Search for the cell housing the specified text and yield its [X, Y] center coordinate. 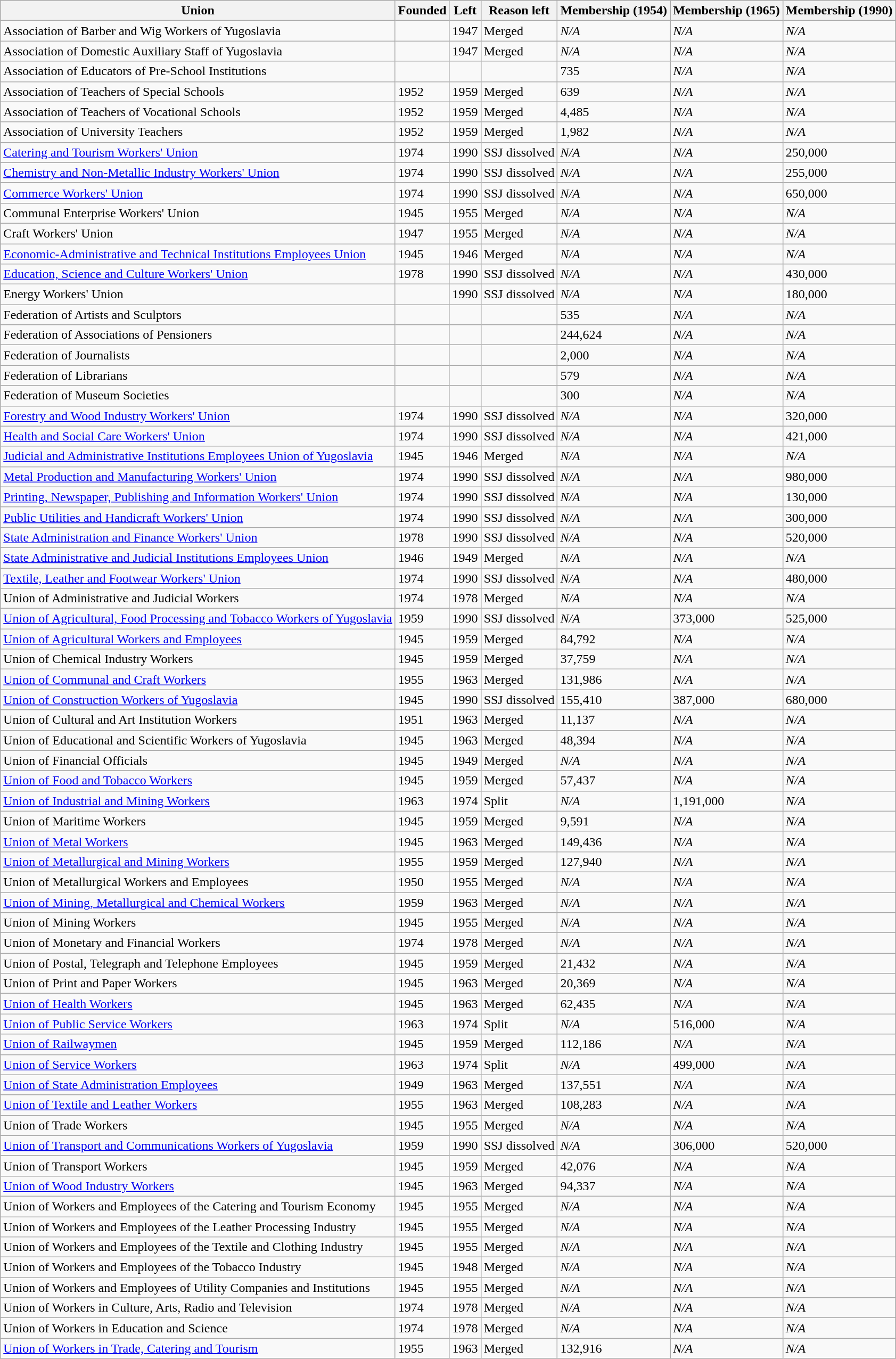
306,000 [727, 1145]
Association of University Teachers [198, 132]
Union of Workers and Employees of Utility Companies and Institutions [198, 1288]
Union of Financial Officials [198, 760]
Union of Railwaymen [198, 1044]
Union of Chemical Industry Workers [198, 659]
Union of Workers and Employees of the Leather Processing Industry [198, 1226]
1950 [422, 882]
Union of Wood Industry Workers [198, 1186]
48,394 [614, 740]
Union of Textile and Leather Workers [198, 1105]
300,000 [839, 517]
Judicial and Administrative Institutions Employees Union of Yugoslavia [198, 456]
535 [614, 315]
Printing, Newspaper, Publishing and Information Workers' Union [198, 497]
Textile, Leather and Footwear Workers' Union [198, 578]
421,000 [839, 436]
387,000 [727, 700]
Communal Enterprise Workers' Union [198, 213]
Union of Print and Paper Workers [198, 984]
735 [614, 71]
Metal Production and Manufacturing Workers' Union [198, 477]
Union of Mining, Metallurgical and Chemical Workers [198, 903]
Reason left [519, 11]
Association of Educators of Pre-School Institutions [198, 71]
Catering and Tourism Workers' Union [198, 152]
Union of Public Service Workers [198, 1024]
131,986 [614, 679]
430,000 [839, 274]
21,432 [614, 963]
Union of Maritime Workers [198, 821]
Energy Workers' Union [198, 294]
Union of Health Workers [198, 1004]
255,000 [839, 173]
84,792 [614, 639]
155,410 [614, 700]
Association of Teachers of Vocational Schools [198, 112]
62,435 [614, 1004]
Union of Workers in Education and Science [198, 1328]
57,437 [614, 781]
94,337 [614, 1186]
Forestry and Wood Industry Workers' Union [198, 416]
320,000 [839, 416]
373,000 [727, 619]
579 [614, 375]
Union of Mining Workers [198, 923]
499,000 [727, 1065]
Education, Science and Culture Workers' Union [198, 274]
Federation of Librarians [198, 375]
Membership (1965) [727, 11]
127,940 [614, 862]
Left [465, 11]
Commerce Workers' Union [198, 193]
149,436 [614, 841]
Union of Educational and Scientific Workers of Yugoslavia [198, 740]
250,000 [839, 152]
Health and Social Care Workers' Union [198, 436]
Association of Barber and Wig Workers of Yugoslavia [198, 31]
639 [614, 92]
Craft Workers' Union [198, 233]
Union of Food and Tobacco Workers [198, 781]
108,283 [614, 1105]
11,137 [614, 720]
Union of Workers and Employees of the Catering and Tourism Economy [198, 1206]
Union of Agricultural, Food Processing and Tobacco Workers of Yugoslavia [198, 619]
180,000 [839, 294]
130,000 [839, 497]
Union of Metallurgical and Mining Workers [198, 862]
1,191,000 [727, 801]
42,076 [614, 1166]
Union [198, 11]
Membership (1954) [614, 11]
Founded [422, 11]
480,000 [839, 578]
1948 [465, 1267]
Union of Workers in Culture, Arts, Radio and Television [198, 1308]
Union of Cultural and Art Institution Workers [198, 720]
Union of Postal, Telegraph and Telephone Employees [198, 963]
Union of Transport and Communications Workers of Yugoslavia [198, 1145]
Federation of Artists and Sculptors [198, 315]
300 [614, 396]
Union of Trade Workers [198, 1125]
Union of Industrial and Mining Workers [198, 801]
Chemistry and Non-Metallic Industry Workers' Union [198, 173]
State Administrative and Judicial Institutions Employees Union [198, 558]
680,000 [839, 700]
244,624 [614, 335]
Federation of Journalists [198, 355]
137,551 [614, 1085]
Union of Workers and Employees of the Tobacco Industry [198, 1267]
37,759 [614, 659]
112,186 [614, 1044]
Union of Construction Workers of Yugoslavia [198, 700]
1,982 [614, 132]
Association of Domestic Auxiliary Staff of Yugoslavia [198, 51]
Association of Teachers of Special Schools [198, 92]
Public Utilities and Handicraft Workers' Union [198, 517]
Union of Communal and Craft Workers [198, 679]
Union of Agricultural Workers and Employees [198, 639]
1951 [422, 720]
State Administration and Finance Workers' Union [198, 537]
Federation of Associations of Pensioners [198, 335]
Union of Metallurgical Workers and Employees [198, 882]
Union of Service Workers [198, 1065]
Union of Monetary and Financial Workers [198, 943]
650,000 [839, 193]
Membership (1990) [839, 11]
Union of Administrative and Judicial Workers [198, 599]
4,485 [614, 112]
132,916 [614, 1348]
2,000 [614, 355]
Federation of Museum Societies [198, 396]
980,000 [839, 477]
Economic-Administrative and Technical Institutions Employees Union [198, 254]
Union of Metal Workers [198, 841]
525,000 [839, 619]
Union of Workers and Employees of the Textile and Clothing Industry [198, 1247]
20,369 [614, 984]
Union of State Administration Employees [198, 1085]
Union of Workers in Trade, Catering and Tourism [198, 1348]
516,000 [727, 1024]
9,591 [614, 821]
Union of Transport Workers [198, 1166]
